Search for the cell housing the specified text and yield its [x, y] center coordinate. 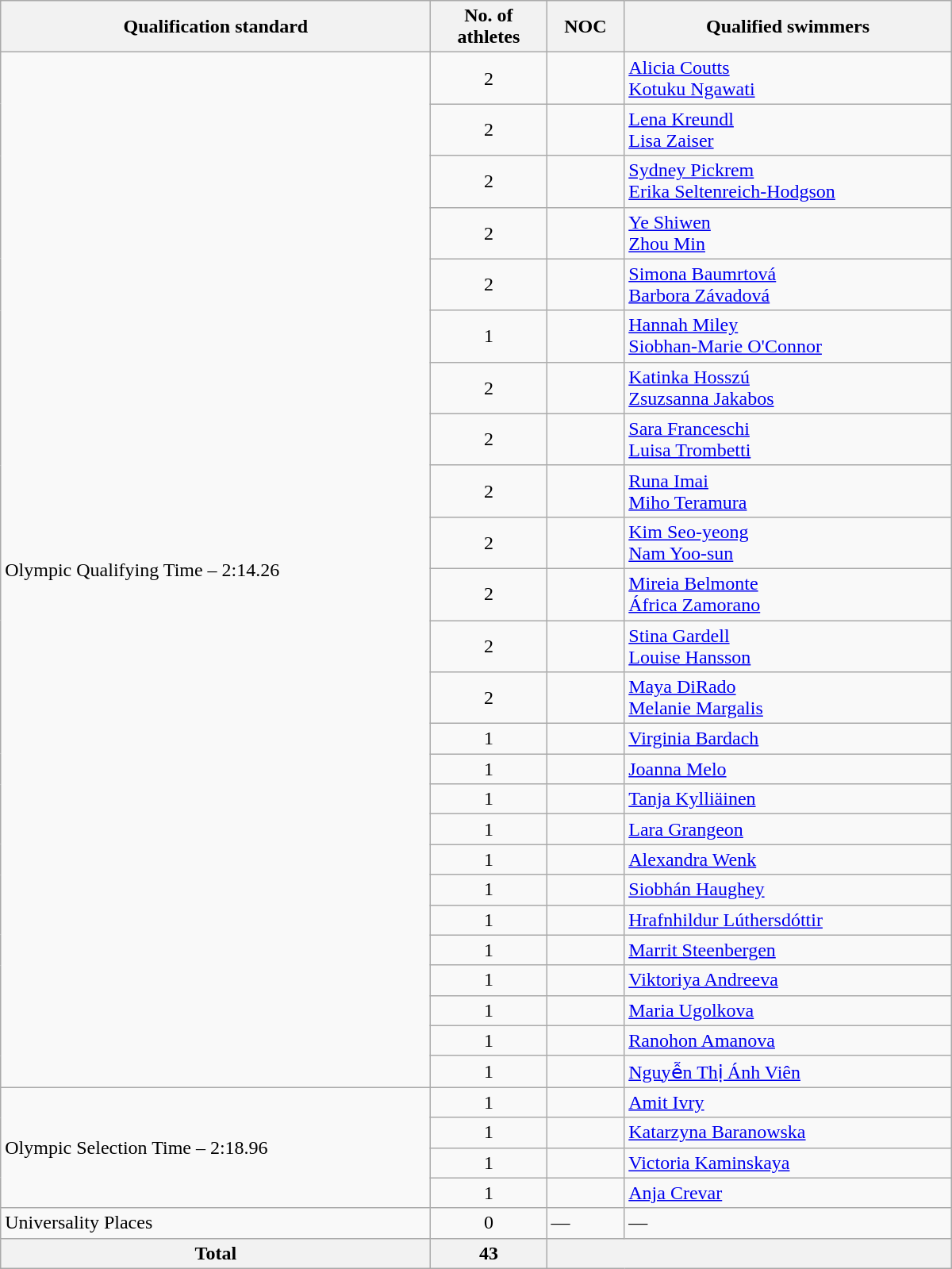
Nguyễn Thị Ánh Viên [788, 1071]
Alicia CouttsKotuku Ngawati [788, 78]
Sydney PickremErika Seltenreich-Hodgson [788, 181]
Joanna Melo [788, 769]
43 [489, 1253]
Virginia Bardach [788, 739]
Sara FranceschiLuisa Trombetti [788, 440]
Kim Seo-yeongNam Yoo-sun [788, 543]
Mireia BelmonteÁfrica Zamorano [788, 594]
Qualified swimmers [788, 27]
No. of athletes [489, 27]
Katarzyna Baranowska [788, 1132]
Siobhán Haughey [788, 890]
Katinka HosszúZsuzsanna Jakabos [788, 387]
Viktoriya Andreeva [788, 980]
Maya DiRadoMelanie Margalis [788, 698]
Olympic Selection Time – 2:18.96 [216, 1148]
Universality Places [216, 1223]
Qualification standard [216, 27]
Lena KreundlLisa Zaiser [788, 130]
Tanja Kylliäinen [788, 799]
Marrit Steenbergen [788, 950]
Alexandra Wenk [788, 859]
Stina GardellLouise Hansson [788, 646]
Ranohon Amanova [788, 1040]
Hrafnhildur Lúthersdóttir [788, 920]
Victoria Kaminskaya [788, 1163]
Maria Ugolkova [788, 1010]
Hannah MileySiobhan-Marie O'Connor [788, 336]
NOC [585, 27]
Total [216, 1253]
Anja Crevar [788, 1193]
Ye ShiwenZhou Min [788, 233]
Amit Ivry [788, 1102]
Simona BaumrtováBarbora Závadová [788, 284]
Olympic Qualifying Time – 2:14.26 [216, 570]
0 [489, 1223]
Runa ImaiMiho Teramura [788, 490]
Lara Grangeon [788, 829]
